Find where the given text appears and provide that cell's center as [X, Y] coordinate. 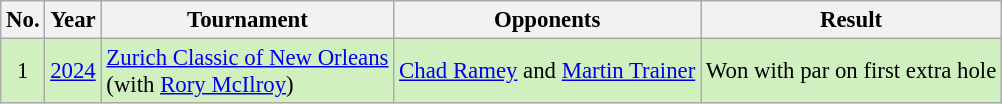
Result [852, 20]
2024 [73, 72]
Year [73, 20]
Chad Ramey and Martin Trainer [548, 72]
Won with par on first extra hole [852, 72]
No. [23, 20]
1 [23, 72]
Tournament [248, 20]
Opponents [548, 20]
Zurich Classic of New Orleans(with Rory McIlroy) [248, 72]
